Search for the cell housing the specified text and yield its [X, Y] center coordinate. 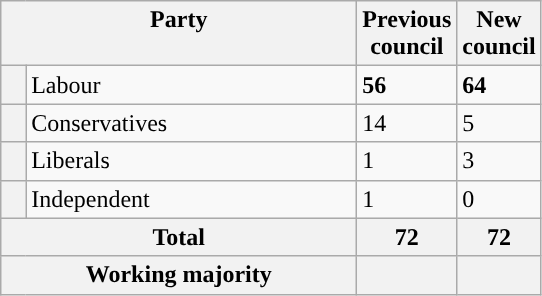
Previous council [407, 34]
Total [179, 237]
Liberals [192, 161]
New council [499, 34]
Labour [192, 85]
3 [499, 161]
Party [179, 34]
Independent [192, 199]
14 [407, 123]
56 [407, 85]
5 [499, 123]
Conservatives [192, 123]
0 [499, 199]
64 [499, 85]
Working majority [179, 275]
